Search for the cell housing the specified text and yield its [X, Y] center coordinate. 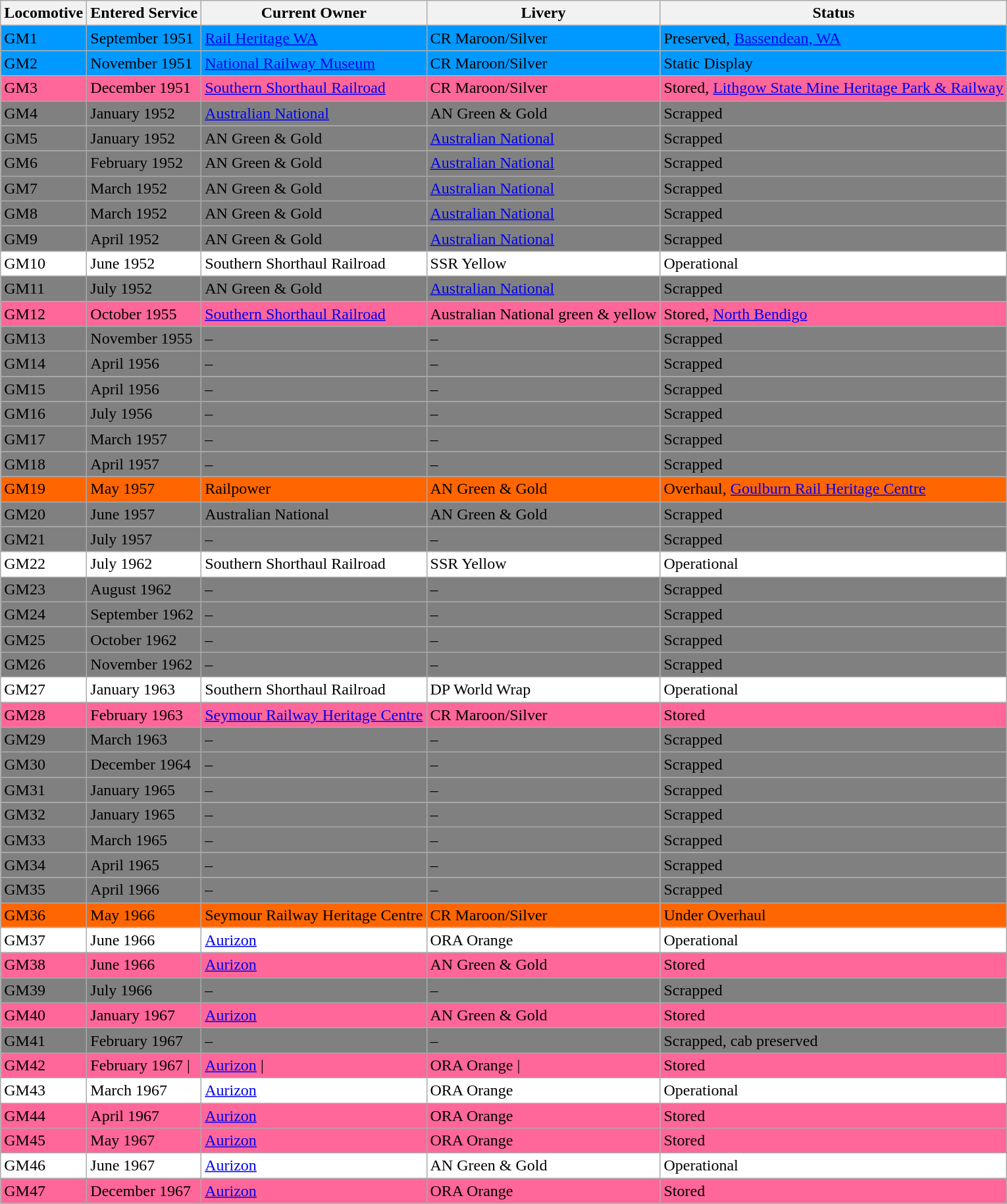
Under Overhaul [833, 915]
GM28 [43, 714]
GM21 [43, 539]
GM7 [43, 188]
DP World Wrap [544, 689]
July 1962 [144, 564]
March 1963 [144, 740]
February 1952 [144, 163]
March 1957 [144, 439]
September 1962 [144, 614]
April 1967 [144, 1116]
July 1966 [144, 990]
Australian National green & yellow [544, 314]
Entered Service [144, 13]
GM31 [43, 790]
Stored, Lithgow State Mine Heritage Park & Railway [833, 88]
July 1956 [144, 414]
GM13 [43, 339]
December 1964 [144, 765]
January 1967 [144, 1015]
December 1967 [144, 1191]
GM10 [43, 263]
GM18 [43, 464]
GM38 [43, 965]
GM40 [43, 1015]
GM46 [43, 1166]
Rail Heritage WA [314, 38]
Railpower [314, 489]
GM42 [43, 1065]
GM47 [43, 1191]
GM30 [43, 765]
GM19 [43, 489]
GM44 [43, 1116]
GM2 [43, 63]
Preserved, Bassendean, WA [833, 38]
May 1966 [144, 915]
August 1962 [144, 589]
July 1952 [144, 288]
GM20 [43, 514]
December 1951 [144, 88]
GM32 [43, 815]
June 1957 [144, 514]
GM4 [43, 113]
GM35 [43, 890]
September 1951 [144, 38]
March 1965 [144, 840]
GM16 [43, 414]
GM26 [43, 664]
GM11 [43, 288]
GM36 [43, 915]
Scrapped, cab preserved [833, 1040]
GM37 [43, 940]
February 1963 [144, 714]
GM41 [43, 1040]
GM15 [43, 389]
November 1951 [144, 63]
Current Owner [314, 13]
GM14 [43, 364]
Locomotive [43, 13]
GM45 [43, 1141]
January 1963 [144, 689]
Overhaul, Goulburn Rail Heritage Centre [833, 489]
ORA Orange | [544, 1065]
GM34 [43, 865]
October 1955 [144, 314]
GM9 [43, 238]
GM39 [43, 990]
GM33 [43, 840]
November 1955 [144, 339]
April 1966 [144, 890]
June 1952 [144, 263]
GM25 [43, 639]
GM24 [43, 614]
April 1957 [144, 464]
July 1957 [144, 539]
Stored, North Bendigo [833, 314]
GM17 [43, 439]
June 1967 [144, 1166]
May 1967 [144, 1141]
Status [833, 13]
October 1962 [144, 639]
GM1 [43, 38]
November 1962 [144, 664]
GM8 [43, 213]
GM6 [43, 163]
March 1967 [144, 1090]
National Railway Museum [314, 63]
GM5 [43, 138]
GM3 [43, 88]
April 1952 [144, 238]
May 1957 [144, 489]
February 1967 [144, 1040]
GM43 [43, 1090]
GM29 [43, 740]
GM23 [43, 589]
April 1965 [144, 865]
Static Display [833, 63]
February 1967 | [144, 1065]
GM27 [43, 689]
Livery [544, 13]
GM22 [43, 564]
Aurizon | [314, 1065]
GM12 [43, 314]
